Pinpoint the cell where the given text exists, returning its [X, Y] midpoint coordinate. 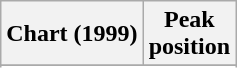
Peakposition [189, 34]
Chart (1999) [72, 34]
